Detect which cell encompasses the target text, then output its [X, Y] center coordinate. 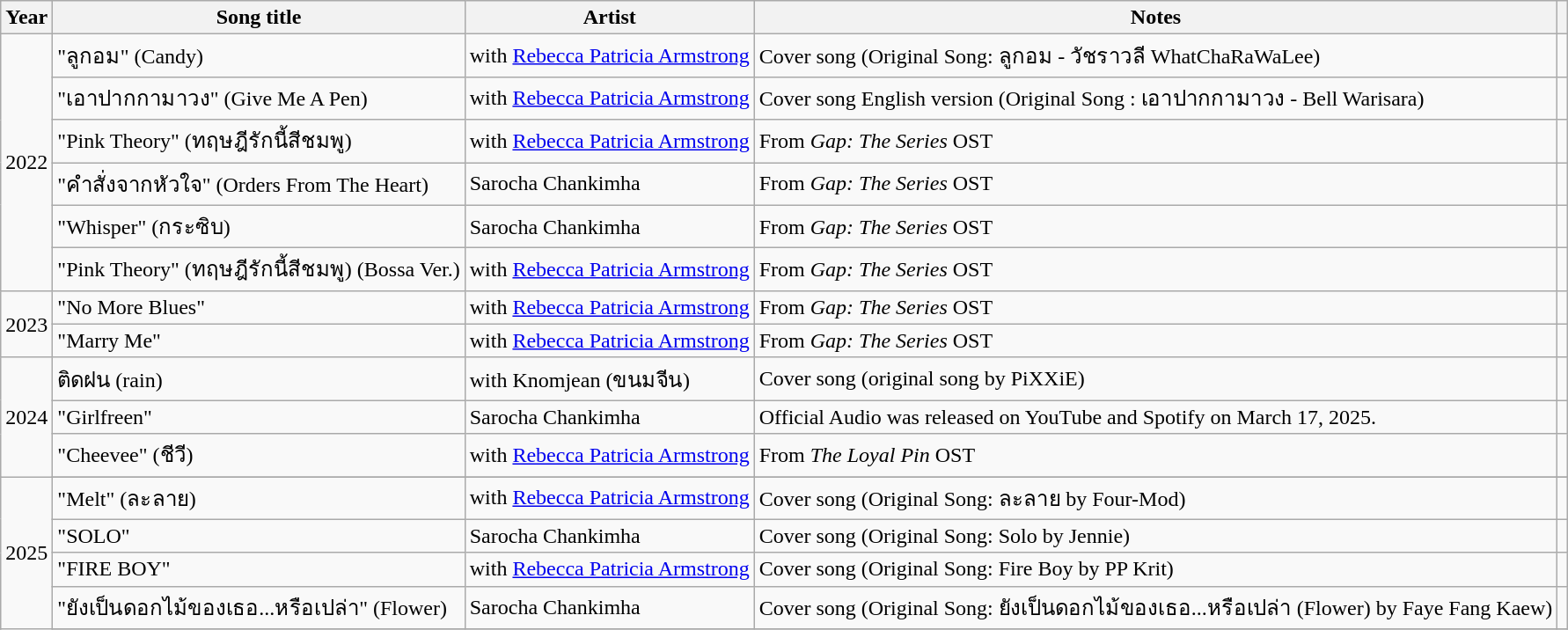
"เอาปากกามาวง" (Give Me A Pen) [259, 99]
Song title [259, 18]
From The Loyal Pin OST [1156, 456]
"Whisper" (กระซิบ) [259, 227]
Notes [1156, 18]
Cover song (Original Song: ยังเป็นดอกไม้ของเธอ...หรือเปล่า (Flower) by Faye Fang Kaew) [1156, 607]
Cover song (original song by PiXXiE) [1156, 378]
2022 [26, 162]
Cover song (Original Song: ละลาย by Four-Mod) [1156, 498]
"SOLO" [259, 536]
"Melt" (ละลาย) [259, 498]
Cover song (Original Song: Solo by Jennie) [1156, 536]
2023 [26, 324]
"ยังเป็นดอกไม้ของเธอ...หรือเปล่า" (Flower) [259, 607]
"Marry Me" [259, 341]
Artist [609, 18]
"Girlfreen" [259, 417]
with Knomjean (ขนมจีน) [609, 378]
"No More Blues" [259, 307]
"Pink Theory" (ทฤษฎีรักนี้สีชมพู) (Bossa Ver.) [259, 269]
Cover song (Original Song: Fire Boy by PP Krit) [1156, 569]
"คำสั่งจากหัวใจ" (Orders From The Heart) [259, 183]
"Cheevee" (ชีวี) [259, 456]
Cover song (Original Song: ลูกอม - วัชราวลี WhatChaRaWaLee) [1156, 56]
Official Audio was released on YouTube and Spotify on March 17, 2025. [1156, 417]
"ลูกอม" (Candy) [259, 56]
Year [26, 18]
Cover song English version (Original Song : เอาปากกามาวง - Bell Warisara) [1156, 99]
2024 [26, 417]
"Pink Theory" (ทฤษฎีรักนี้สีชมพู) [259, 141]
ติดฝน (rain) [259, 378]
2025 [26, 553]
"FIRE BOY" [259, 569]
